Detect which cell encompasses the target text, then output its [X, Y] center coordinate. 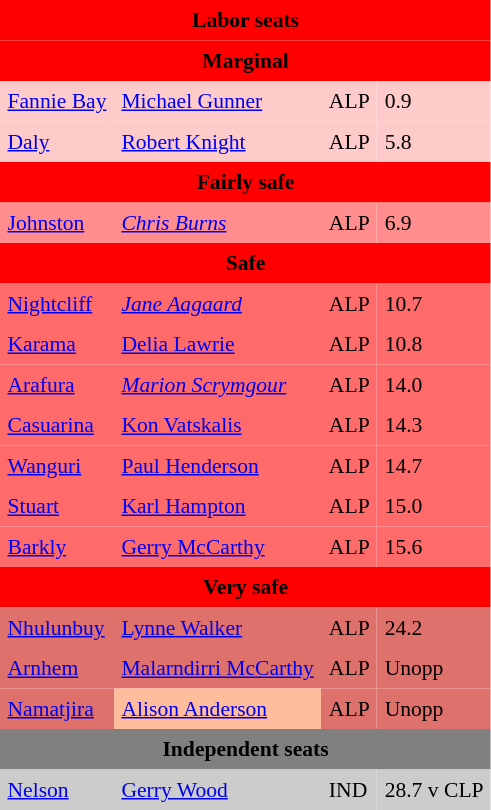
Independent seats [246, 749]
Karl Hampton [218, 506]
Fannie Bay [57, 101]
28.7 v CLP [434, 789]
6.9 [434, 222]
Johnston [57, 222]
Delia Lawrie [218, 344]
Nelson [57, 789]
0.9 [434, 101]
Chris Burns [218, 222]
Marion Scrymgour [218, 384]
Lynne Walker [218, 627]
Stuart [57, 506]
Namatjira [57, 708]
10.8 [434, 344]
15.0 [434, 506]
Gerry McCarthy [218, 546]
Safe [246, 263]
Jane Aagaard [218, 303]
Kon Vatskalis [218, 425]
14.3 [434, 425]
14.7 [434, 465]
5.8 [434, 141]
Gerry Wood [218, 789]
Barkly [57, 546]
Wanguri [57, 465]
Labor seats [246, 20]
Fairly safe [246, 182]
15.6 [434, 546]
Alison Anderson [218, 708]
Nhulunbuy [57, 627]
Daly [57, 141]
Arafura [57, 384]
Very safe [246, 587]
Arnhem [57, 668]
24.2 [434, 627]
Robert Knight [218, 141]
Nightcliff [57, 303]
Paul Henderson [218, 465]
Marginal [246, 60]
Casuarina [57, 425]
14.0 [434, 384]
IND [349, 789]
Michael Gunner [218, 101]
Malarndirri McCarthy [218, 668]
10.7 [434, 303]
Karama [57, 344]
